Detect which cell encompasses the target text, then output its [X, Y] center coordinate. 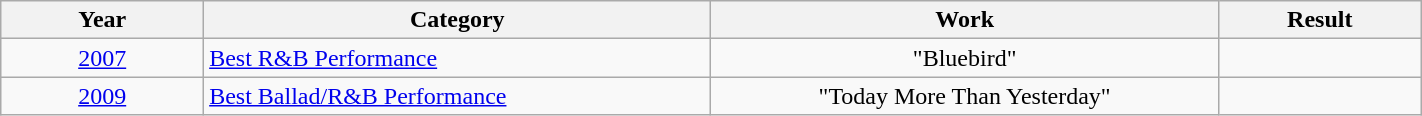
Result [1320, 20]
Work [964, 20]
"Today More Than Yesterday" [964, 96]
2009 [102, 96]
Category [458, 20]
Best R&B Performance [458, 58]
2007 [102, 58]
Best Ballad/R&B Performance [458, 96]
Year [102, 20]
"Bluebird" [964, 58]
